From the cell containing the given text, extract its center point as (X, Y) coordinate. 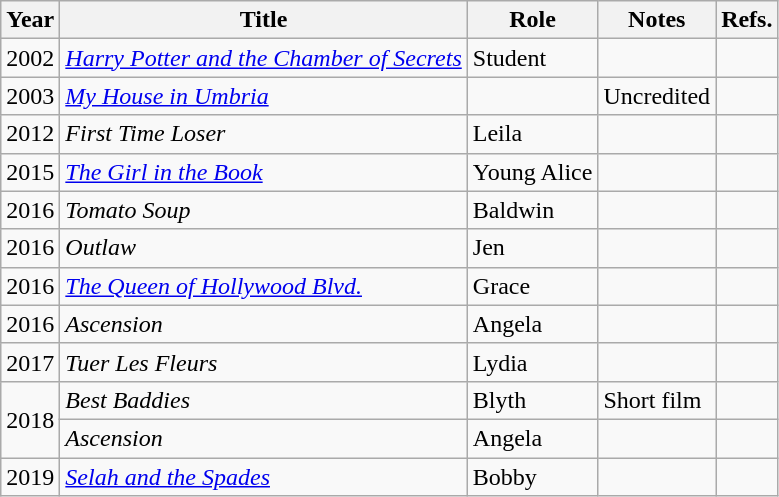
2015 (30, 172)
My House in Umbria (264, 96)
The Girl in the Book (264, 172)
2017 (30, 362)
First Time Loser (264, 134)
2018 (30, 419)
Tuer Les Fleurs (264, 362)
Uncredited (657, 96)
Title (264, 20)
Young Alice (532, 172)
Selah and the Spades (264, 477)
2019 (30, 477)
Baldwin (532, 210)
Grace (532, 286)
Student (532, 58)
Tomato Soup (264, 210)
Jen (532, 248)
Notes (657, 20)
2003 (30, 96)
2002 (30, 58)
Outlaw (264, 248)
Role (532, 20)
Harry Potter and the Chamber of Secrets (264, 58)
2012 (30, 134)
Year (30, 20)
Leila (532, 134)
Blyth (532, 400)
Best Baddies (264, 400)
Refs. (747, 20)
Bobby (532, 477)
Short film (657, 400)
The Queen of Hollywood Blvd. (264, 286)
Lydia (532, 362)
